Provide the (X, Y) coordinate of the cell's center where the given text is located.  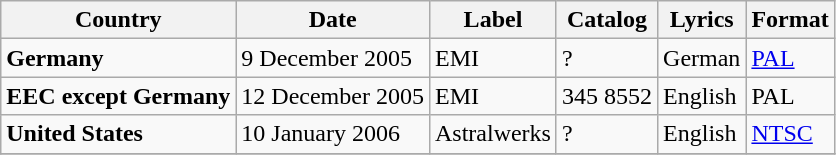
United States (118, 134)
Lyrics (702, 20)
German (702, 58)
Astralwerks (492, 134)
12 December 2005 (333, 96)
EEC except Germany (118, 96)
Date (333, 20)
Label (492, 20)
10 January 2006 (333, 134)
Format (790, 20)
345 8552 (606, 96)
Germany (118, 58)
Catalog (606, 20)
Country (118, 20)
NTSC (790, 134)
9 December 2005 (333, 58)
